Return [x, y] of the center of cell containing provided text 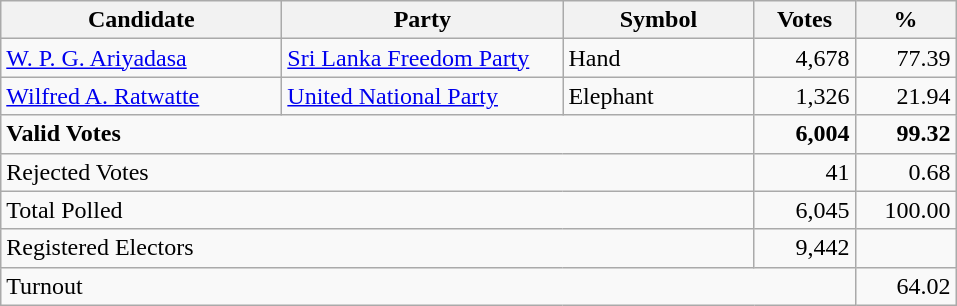
6,004 [804, 134]
99.32 [906, 134]
0.68 [906, 172]
Turnout [428, 286]
100.00 [906, 210]
1,326 [804, 96]
Sri Lanka Freedom Party [422, 58]
Hand [658, 58]
Votes [804, 20]
United National Party [422, 96]
6,045 [804, 210]
Symbol [658, 20]
9,442 [804, 248]
4,678 [804, 58]
Rejected Votes [378, 172]
Elephant [658, 96]
W. P. G. Ariyadasa [142, 58]
41 [804, 172]
64.02 [906, 286]
Registered Electors [378, 248]
Wilfred A. Ratwatte [142, 96]
21.94 [906, 96]
Party [422, 20]
Candidate [142, 20]
77.39 [906, 58]
% [906, 20]
Total Polled [378, 210]
Valid Votes [378, 134]
